Identify which cell holds the provided text, then report its (X, Y) central coordinate. 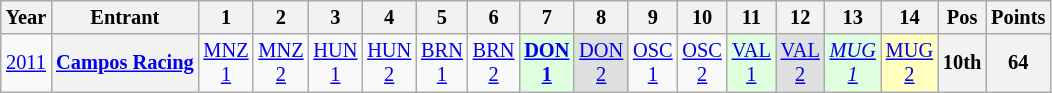
12 (800, 17)
HUN1 (335, 63)
11 (752, 17)
Campos Racing (124, 63)
HUN2 (389, 63)
MUG2 (910, 63)
13 (853, 17)
OSC2 (702, 63)
6 (494, 17)
MNZ1 (226, 63)
Pos (962, 17)
2 (280, 17)
1 (226, 17)
VAL1 (752, 63)
64 (1018, 63)
3 (335, 17)
7 (546, 17)
4 (389, 17)
14 (910, 17)
MUG1 (853, 63)
8 (601, 17)
10 (702, 17)
OSC1 (652, 63)
BRN2 (494, 63)
9 (652, 17)
MNZ2 (280, 63)
DON1 (546, 63)
10th (962, 63)
2011 (26, 63)
DON2 (601, 63)
BRN1 (442, 63)
Points (1018, 17)
5 (442, 17)
Entrant (124, 17)
Year (26, 17)
VAL2 (800, 63)
